Search for the cell housing the specified text and yield its (X, Y) center coordinate. 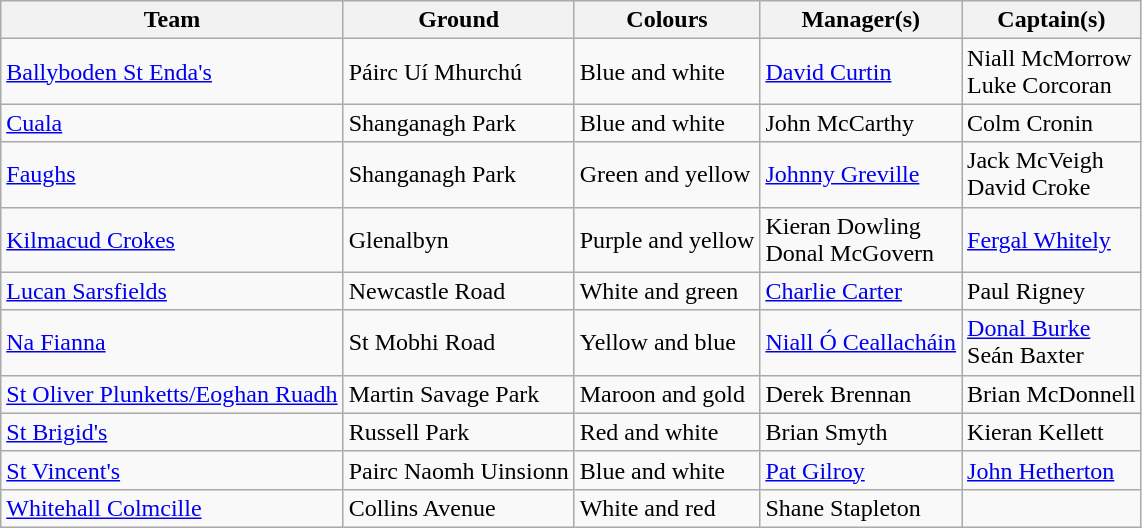
Johnny Greville (861, 174)
Ballyboden St Enda's (172, 72)
Pat Gilroy (861, 470)
Newcastle Road (458, 291)
Glenalbyn (458, 240)
Green and yellow (667, 174)
John Hetherton (1052, 470)
Charlie Carter (861, 291)
St Mobhi Road (458, 342)
Donal BurkeSeán Baxter (1052, 342)
St Brigid's (172, 432)
White and green (667, 291)
Derek Brennan (861, 394)
Brian McDonnell (1052, 394)
Ground (458, 20)
Lucan Sarsfields (172, 291)
Shane Stapleton (861, 508)
Kieran Kellett (1052, 432)
David Curtin (861, 72)
Jack McVeigh David Croke (1052, 174)
Colours (667, 20)
Martin Savage Park (458, 394)
Brian Smyth (861, 432)
Whitehall Colmcille (172, 508)
Manager(s) (861, 20)
Purple and yellow (667, 240)
White and red (667, 508)
Kieran DowlingDonal McGovern (861, 240)
Red and white (667, 432)
Faughs (172, 174)
Team (172, 20)
Captain(s) (1052, 20)
Russell Park (458, 432)
John McCarthy (861, 123)
Paul Rigney (1052, 291)
Fergal Whitely (1052, 240)
Kilmacud Crokes (172, 240)
Colm Cronin (1052, 123)
St Vincent's (172, 470)
Niall Ó Ceallacháin (861, 342)
Na Fianna (172, 342)
Niall McMorrowLuke Corcoran (1052, 72)
Cuala (172, 123)
Yellow and blue (667, 342)
St Oliver Plunketts/Eoghan Ruadh (172, 394)
Maroon and gold (667, 394)
Páirc Uí Mhurchú (458, 72)
Pairc Naomh Uinsionn (458, 470)
Collins Avenue (458, 508)
